Extract the (X, Y) coordinate from the center of the cell holding the provided text.  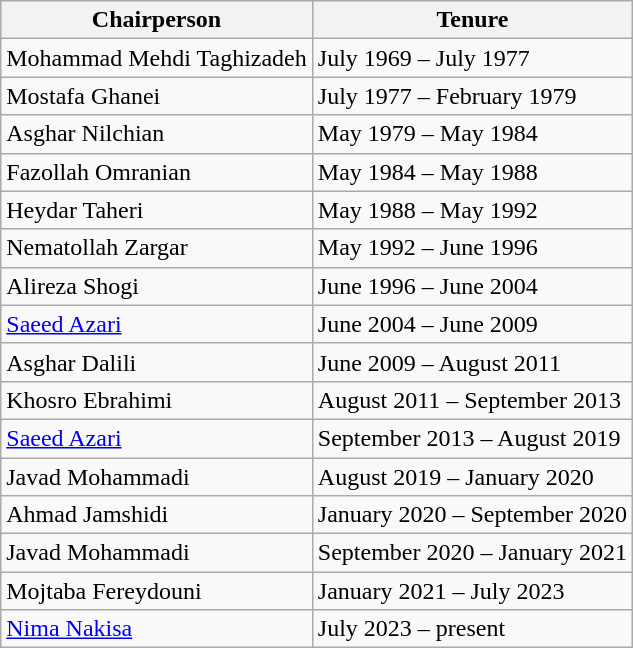
May 1979 – May 1984 (472, 134)
June 1996 – June 2004 (472, 286)
August 2011 – September 2013 (472, 400)
July 1977 – February 1979 (472, 96)
September 2013 – August 2019 (472, 438)
June 2009 – August 2011 (472, 362)
Heydar Taheri (157, 210)
Asghar Nilchian (157, 134)
Alireza Shogi (157, 286)
May 1988 – May 1992 (472, 210)
Mostafa Ghanei (157, 96)
May 1984 – May 1988 (472, 172)
July 1969 – July 1977 (472, 58)
January 2020 – September 2020 (472, 515)
Mojtaba Fereydouni (157, 591)
Khosro Ebrahimi (157, 400)
Nima Nakisa (157, 629)
Ahmad Jamshidi (157, 515)
Chairperson (157, 20)
Tenure (472, 20)
Asghar Dalili (157, 362)
July 2023 – present (472, 629)
May 1992 – June 1996 (472, 248)
June 2004 – June 2009 (472, 324)
January 2021 – July 2023 (472, 591)
August 2019 – January 2020 (472, 477)
Nematollah Zargar (157, 248)
Mohammad Mehdi Taghizadeh (157, 58)
September 2020 – January 2021 (472, 553)
Fazollah Omranian (157, 172)
